Return [x, y] of the center of cell containing provided text 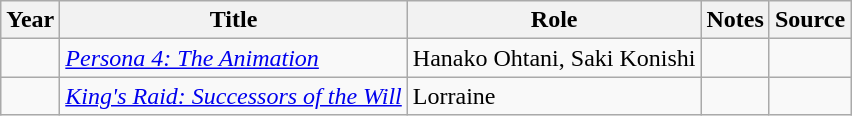
Year [30, 20]
Source [810, 20]
Persona 4: The Animation [234, 58]
Notes [735, 20]
King's Raid: Successors of the Will [234, 96]
Role [554, 20]
Hanako Ohtani, Saki Konishi [554, 58]
Lorraine [554, 96]
Title [234, 20]
